Scan for the cell matching the given text and deliver its [x, y] coordinate at center. 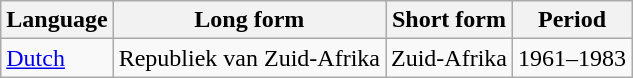
Republiek van Zuid-Afrika [249, 58]
Period [572, 20]
Dutch [57, 58]
Long form [249, 20]
1961–1983 [572, 58]
Zuid-Afrika [450, 58]
Language [57, 20]
Short form [450, 20]
